Locate the cell with the specified text and output its (X, Y) center coordinate. 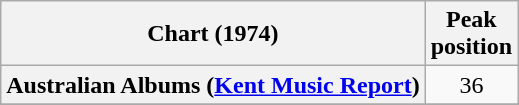
Australian Albums (Kent Music Report) (213, 85)
Chart (1974) (213, 34)
36 (471, 85)
Peakposition (471, 34)
